Identify which cell holds the provided text, then report its (x, y) central coordinate. 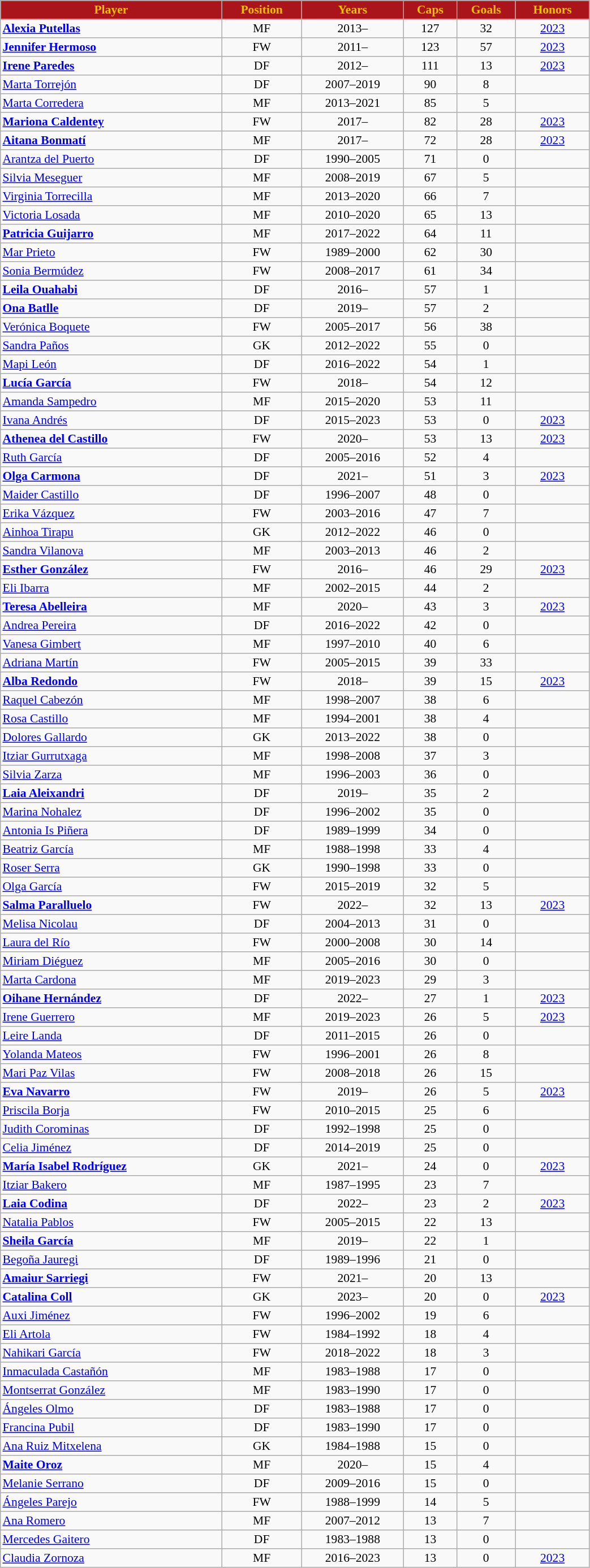
1984–1988 (352, 1446)
2012– (352, 66)
2011– (352, 47)
82 (430, 122)
Patricia Guijarro (111, 234)
Ainhoa Tirapu (111, 532)
Judith Corominas (111, 1129)
Ruth García (111, 458)
Sheila García (111, 1241)
42 (430, 625)
40 (430, 644)
27 (430, 998)
Verónica Boquete (111, 327)
Claudia Zornoza (111, 1558)
Aitana Bonmatí (111, 140)
2009–2016 (352, 1483)
36 (430, 774)
Maider Castillo (111, 495)
Olga Carmona (111, 476)
Ana Romero (111, 1521)
1989–1996 (352, 1259)
Mar Prieto (111, 252)
Leire Landa (111, 1036)
Melanie Serrano (111, 1483)
Eli Ibarra (111, 588)
1994–2001 (352, 719)
67 (430, 177)
2013–2022 (352, 737)
Celia Jiménez (111, 1147)
1988–1999 (352, 1502)
Montserrat González (111, 1391)
2008–2017 (352, 271)
1998–2008 (352, 756)
Goals (486, 10)
111 (430, 66)
2004–2013 (352, 924)
Ana Ruiz Mitxelena (111, 1446)
48 (430, 495)
Ona Batlle (111, 309)
Silvia Zarza (111, 774)
43 (430, 607)
Teresa Abelleira (111, 607)
2013–2020 (352, 197)
12 (486, 383)
Nahikari García (111, 1353)
Sonia Bermúdez (111, 271)
Priscila Borja (111, 1110)
Mercedes Gaitero (111, 1540)
Salma Paralluelo (111, 906)
Eli Artola (111, 1334)
62 (430, 252)
Laia Codina (111, 1204)
Eva Navarro (111, 1092)
Honors (552, 10)
Beatriz García (111, 849)
19 (430, 1316)
2011–2015 (352, 1036)
Marta Cardona (111, 980)
1996–2007 (352, 495)
Olga García (111, 886)
72 (430, 140)
2008–2019 (352, 177)
Player (111, 10)
2015–2019 (352, 886)
Oihane Hernández (111, 998)
21 (430, 1259)
2003–2016 (352, 513)
Laura del Río (111, 943)
Virginia Torrecilla (111, 197)
37 (430, 756)
Mari Paz Vilas (111, 1073)
1989–2000 (352, 252)
Leila Ouahabi (111, 289)
Mapi León (111, 364)
Adriana Martín (111, 662)
64 (430, 234)
Arantza del Puerto (111, 159)
2005–2017 (352, 327)
66 (430, 197)
Victoria Losada (111, 215)
Irene Guerrero (111, 1017)
1996–2003 (352, 774)
2017–2022 (352, 234)
2002–2015 (352, 588)
Inmaculada Castañón (111, 1371)
Years (352, 10)
Begoña Jauregi (111, 1259)
Irene Paredes (111, 66)
Marta Corredera (111, 103)
Sandra Paños (111, 346)
1992–1998 (352, 1129)
Miriam Diéguez (111, 961)
71 (430, 159)
Laia Aleixandri (111, 794)
127 (430, 28)
Rosa Castillo (111, 719)
Erika Vázquez (111, 513)
1996–2001 (352, 1055)
1997–2010 (352, 644)
Itziar Gurrutxaga (111, 756)
Ángeles Olmo (111, 1409)
Andrea Pereira (111, 625)
47 (430, 513)
Amaiur Sarriegi (111, 1279)
1984–1992 (352, 1334)
Itziar Bakero (111, 1185)
Roser Serra (111, 868)
2000–2008 (352, 943)
Amanda Sampedro (111, 401)
123 (430, 47)
90 (430, 85)
Auxi Jiménez (111, 1316)
Melisa Nicolau (111, 924)
61 (430, 271)
Vanesa Gimbert (111, 644)
María Isabel Rodríguez (111, 1167)
Jennifer Hermoso (111, 47)
2016–2023 (352, 1558)
Francina Pubil (111, 1428)
2010–2015 (352, 1110)
65 (430, 215)
2007–2012 (352, 1521)
1990–2005 (352, 159)
Catalina Coll (111, 1297)
Ivana Andrés (111, 421)
2015–2023 (352, 421)
85 (430, 103)
2007–2019 (352, 85)
Sandra Vilanova (111, 551)
55 (430, 346)
Silvia Meseguer (111, 177)
Antonia Is Piñera (111, 831)
24 (430, 1167)
1990–1998 (352, 868)
2003–2013 (352, 551)
Athenea del Castillo (111, 439)
Raquel Cabezón (111, 700)
2023– (352, 1297)
Natalia Pablos (111, 1222)
Marta Torrejón (111, 85)
Lucía García (111, 383)
1998–2007 (352, 700)
Mariona Caldentey (111, 122)
56 (430, 327)
2010–2020 (352, 215)
2015–2020 (352, 401)
Marina Nohalez (111, 812)
2013– (352, 28)
44 (430, 588)
2018–2022 (352, 1353)
2008–2018 (352, 1073)
31 (430, 924)
Alba Redondo (111, 682)
52 (430, 458)
2014–2019 (352, 1147)
Dolores Gallardo (111, 737)
2013–2021 (352, 103)
Position (261, 10)
Caps (430, 10)
1988–1998 (352, 849)
1989–1999 (352, 831)
1987–1995 (352, 1185)
51 (430, 476)
Alexia Putellas (111, 28)
Esther González (111, 570)
Ángeles Parejo (111, 1502)
Yolanda Mateos (111, 1055)
Maite Oroz (111, 1465)
